From the cell containing the given text, extract its center point as (x, y) coordinate. 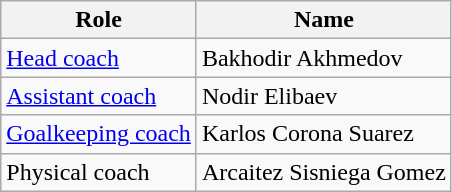
Name (324, 20)
Karlos Corona Suarez (324, 134)
Role (99, 20)
Head coach (99, 58)
Goalkeeping coach (99, 134)
Nodir Elibaev (324, 96)
Physical coach (99, 172)
Assistant coach (99, 96)
Bakhodir Akhmedov (324, 58)
Arcaitez Sisniega Gomez (324, 172)
